Identify which cell holds the provided text, then report its (X, Y) central coordinate. 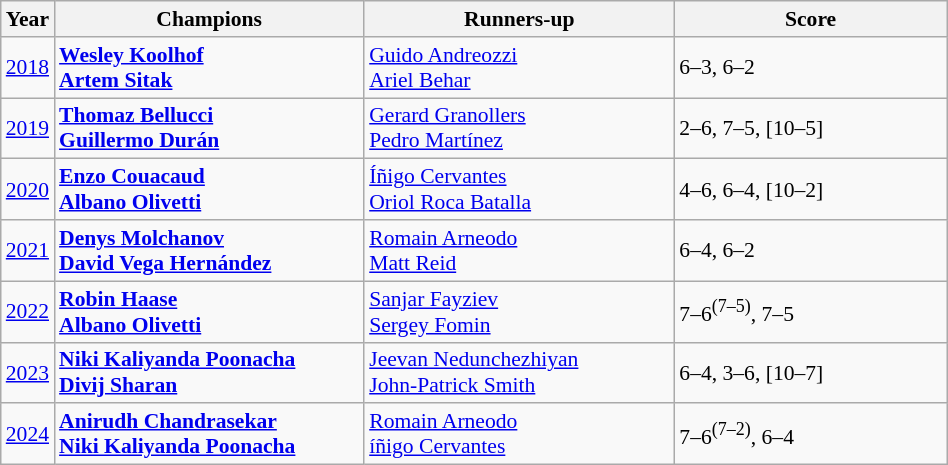
7–6(7–2), 6–4 (810, 434)
2022 (28, 312)
2021 (28, 250)
Anirudh Chandrasekar Niki Kaliyanda Poonacha (209, 434)
2019 (28, 128)
Gerard Granollers Pedro Martínez (519, 128)
Wesley Koolhof Artem Sitak (209, 68)
2024 (28, 434)
Year (28, 19)
Runners-up (519, 19)
Score (810, 19)
2020 (28, 190)
Thomaz Bellucci Guillermo Durán (209, 128)
4–6, 6–4, [10–2] (810, 190)
6–3, 6–2 (810, 68)
Robin Haase Albano Olivetti (209, 312)
Denys Molchanov David Vega Hernández (209, 250)
Íñigo Cervantes Oriol Roca Batalla (519, 190)
Romain Arneodo íñigo Cervantes (519, 434)
Niki Kaliyanda Poonacha Divij Sharan (209, 372)
6–4, 3–6, [10–7] (810, 372)
Sanjar Fayziev Sergey Fomin (519, 312)
Guido Andreozzi Ariel Behar (519, 68)
2–6, 7–5, [10–5] (810, 128)
Romain Arneodo Matt Reid (519, 250)
Jeevan Nedunchezhiyan John-Patrick Smith (519, 372)
Enzo Couacaud Albano Olivetti (209, 190)
Champions (209, 19)
2018 (28, 68)
7–6(7–5), 7–5 (810, 312)
2023 (28, 372)
6–4, 6–2 (810, 250)
